Locate the cell with the specified text and output its [x, y] center coordinate. 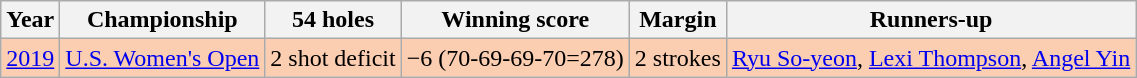
Ryu So-yeon, Lexi Thompson, Angel Yin [930, 58]
Year [30, 20]
2 strokes [678, 58]
Margin [678, 20]
2 shot deficit [333, 58]
2019 [30, 58]
54 holes [333, 20]
−6 (70-69-69-70=278) [515, 58]
Runners-up [930, 20]
Winning score [515, 20]
Championship [162, 20]
U.S. Women's Open [162, 58]
